Return the (X, Y) coordinate for the center point of the cell that contains the specified text.  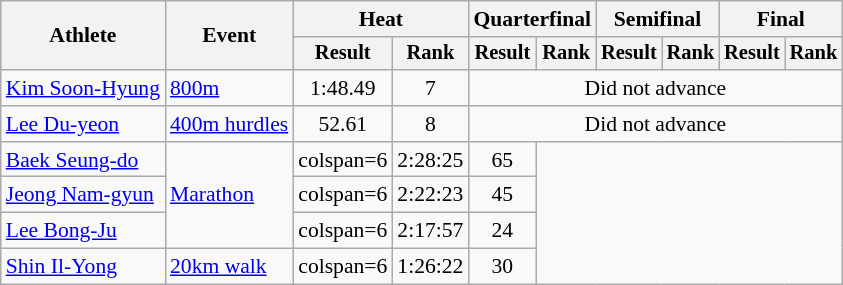
2:17:57 (430, 231)
Baek Seung-do (83, 160)
Final (780, 19)
52.61 (342, 124)
24 (502, 231)
20km walk (229, 267)
400m hurdles (229, 124)
30 (502, 267)
45 (502, 195)
65 (502, 160)
1:26:22 (430, 267)
1:48.49 (342, 88)
Semifinal (658, 19)
8 (430, 124)
Kim Soon-Hyung (83, 88)
Heat (380, 19)
Lee Du-yeon (83, 124)
Lee Bong-Ju (83, 231)
Jeong Nam-gyun (83, 195)
800m (229, 88)
7 (430, 88)
Marathon (229, 196)
2:22:23 (430, 195)
Event (229, 36)
Shin Il-Yong (83, 267)
Quarterfinal (532, 19)
2:28:25 (430, 160)
Athlete (83, 36)
